Determine the (X, Y) coordinate at the center of the cell enclosing the given text.  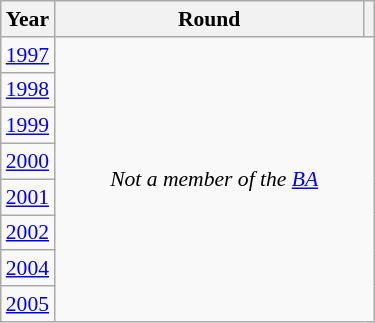
1997 (28, 55)
2000 (28, 162)
2002 (28, 233)
2004 (28, 269)
1998 (28, 90)
Year (28, 19)
2001 (28, 197)
1999 (28, 126)
Round (209, 19)
Not a member of the BA (214, 180)
2005 (28, 304)
